Detect which cell encompasses the target text, then output its (x, y) center coordinate. 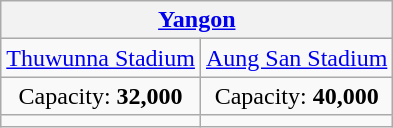
Capacity: 32,000 (101, 96)
Thuwunna Stadium (101, 58)
Yangon (197, 20)
Capacity: 40,000 (296, 96)
Aung San Stadium (296, 58)
